Extract the [x, y] coordinate from the center of the cell holding the provided text.  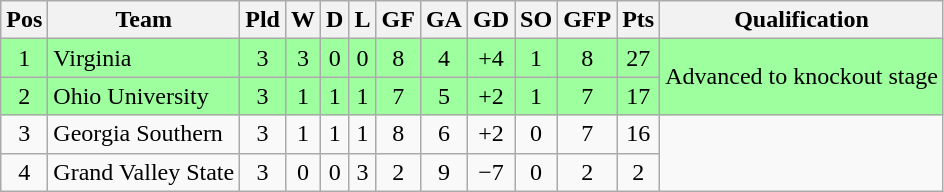
17 [638, 96]
Ohio University [144, 96]
GF [398, 20]
Grand Valley State [144, 172]
W [302, 20]
27 [638, 58]
9 [444, 172]
16 [638, 134]
GD [490, 20]
Qualification [802, 20]
GFP [588, 20]
5 [444, 96]
Virginia [144, 58]
Georgia Southern [144, 134]
Pld [263, 20]
Team [144, 20]
GA [444, 20]
SO [536, 20]
L [362, 20]
+4 [490, 58]
−7 [490, 172]
Pos [24, 20]
6 [444, 134]
Pts [638, 20]
D [335, 20]
Advanced to knockout stage [802, 77]
